Output the [x, y] coordinate of the center of the cell containing the given text.  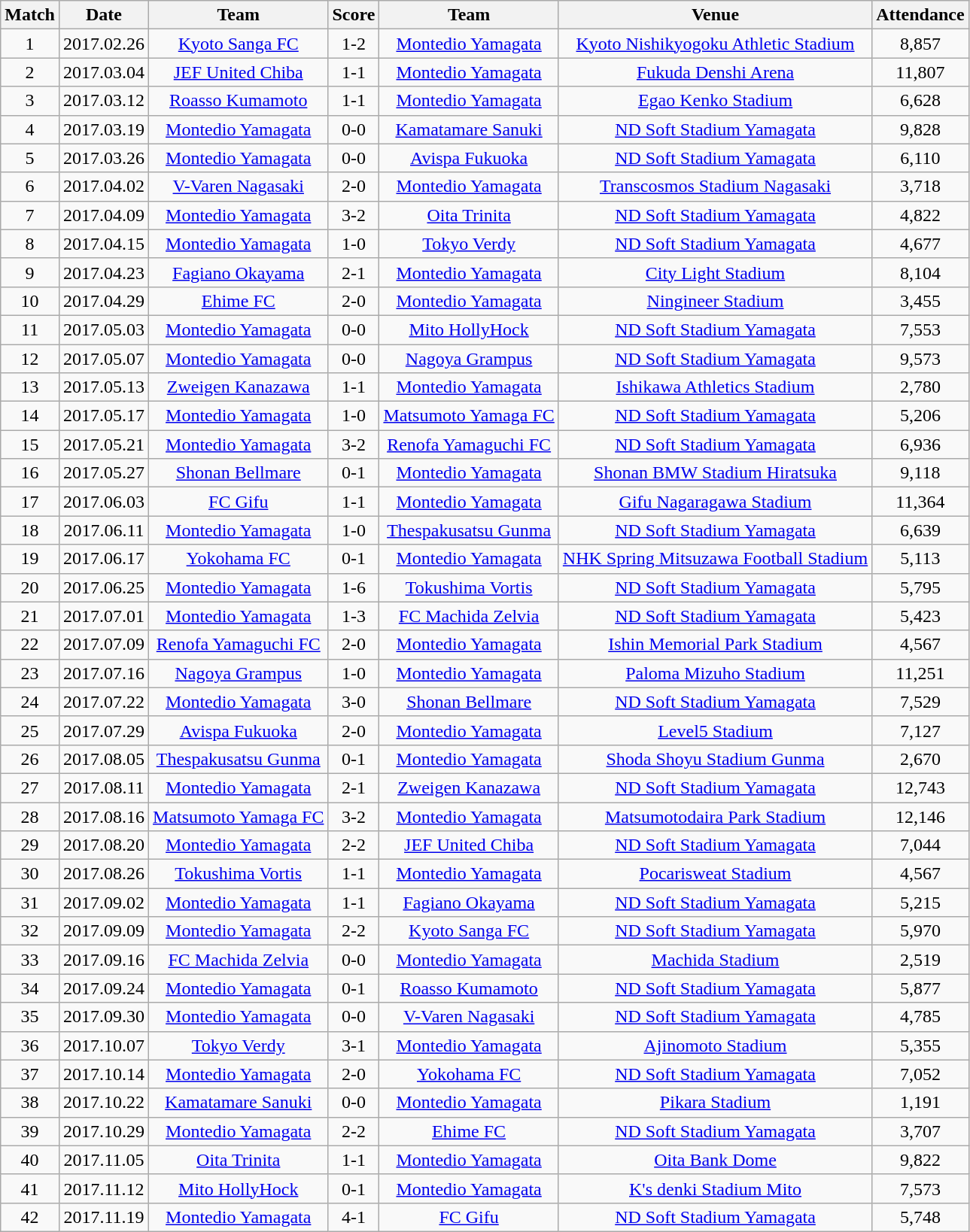
Matsumotodaira Park Stadium [715, 816]
Fukuda Denshi Arena [715, 72]
12 [30, 359]
5 [30, 158]
Attendance [920, 15]
42 [30, 1217]
Paloma Mizuho Stadium [715, 673]
35 [30, 1017]
7,052 [920, 1074]
9 [30, 272]
15 [30, 445]
22 [30, 645]
21 [30, 616]
25 [30, 730]
39 [30, 1131]
Ishikawa Athletics Stadium [715, 387]
7,573 [920, 1188]
11,807 [920, 72]
NHK Spring Mitsuzawa Football Stadium [715, 559]
31 [30, 903]
Score [354, 15]
2,519 [920, 960]
Kyoto Nishikyogoku Athletic Stadium [715, 44]
2017.06.17 [104, 559]
6,110 [920, 158]
20 [30, 587]
Oita Bank Dome [715, 1160]
5,970 [920, 931]
2017.11.12 [104, 1188]
30 [30, 874]
2017.04.15 [104, 244]
11,364 [920, 502]
2017.07.16 [104, 673]
2017.08.11 [104, 787]
2017.04.29 [104, 301]
Shonan BMW Stadium Hiratsuka [715, 473]
38 [30, 1103]
26 [30, 759]
2017.07.09 [104, 645]
5,423 [920, 616]
2017.07.22 [104, 702]
2017.09.02 [104, 903]
5,215 [920, 903]
5,795 [920, 587]
2017.09.16 [104, 960]
19 [30, 559]
Ishin Memorial Park Stadium [715, 645]
2017.09.30 [104, 1017]
6,639 [920, 530]
40 [30, 1160]
33 [30, 960]
4 [30, 129]
Machida Stadium [715, 960]
37 [30, 1074]
5,877 [920, 988]
6,936 [920, 445]
1-3 [354, 616]
2017.07.01 [104, 616]
9,573 [920, 359]
4,785 [920, 1017]
36 [30, 1045]
2017.03.26 [104, 158]
2017.04.02 [104, 187]
5,206 [920, 416]
Pikara Stadium [715, 1103]
9,828 [920, 129]
2017.04.09 [104, 215]
Ningineer Stadium [715, 301]
2017.05.03 [104, 329]
3,455 [920, 301]
3,707 [920, 1131]
Date [104, 15]
12,146 [920, 816]
3 [30, 101]
13 [30, 387]
10 [30, 301]
8,104 [920, 272]
9,822 [920, 1160]
8,857 [920, 44]
12,743 [920, 787]
2017.10.14 [104, 1074]
2017.09.09 [104, 931]
2017.05.21 [104, 445]
5,748 [920, 1217]
18 [30, 530]
2017.10.07 [104, 1045]
28 [30, 816]
2017.09.24 [104, 988]
2017.05.17 [104, 416]
29 [30, 845]
5,355 [920, 1045]
34 [30, 988]
Gifu Nagaragawa Stadium [715, 502]
2017.04.23 [104, 272]
Match [30, 15]
11 [30, 329]
4,822 [920, 215]
1-6 [354, 587]
9,118 [920, 473]
3,718 [920, 187]
2017.11.19 [104, 1217]
24 [30, 702]
2017.08.05 [104, 759]
6,628 [920, 101]
16 [30, 473]
6 [30, 187]
5,113 [920, 559]
Egao Kenko Stadium [715, 101]
2017.07.29 [104, 730]
2017.11.05 [104, 1160]
7,553 [920, 329]
2017.10.29 [104, 1131]
2017.02.26 [104, 44]
2017.08.20 [104, 845]
Ajinomoto Stadium [715, 1045]
8 [30, 244]
1-2 [354, 44]
Venue [715, 15]
2 [30, 72]
2017.03.04 [104, 72]
14 [30, 416]
7,529 [920, 702]
2017.06.11 [104, 530]
2017.03.12 [104, 101]
2017.05.07 [104, 359]
7,127 [920, 730]
7 [30, 215]
3-0 [354, 702]
1,191 [920, 1103]
2017.06.03 [104, 502]
11,251 [920, 673]
2017.10.22 [104, 1103]
2017.03.19 [104, 129]
Shoda Shoyu Stadium Gunma [715, 759]
2,780 [920, 387]
2017.08.26 [104, 874]
2,670 [920, 759]
Pocarisweat Stadium [715, 874]
2017.05.13 [104, 387]
4-1 [354, 1217]
City Light Stadium [715, 272]
2017.06.25 [104, 587]
2017.05.27 [104, 473]
41 [30, 1188]
Transcosmos Stadium Nagasaki [715, 187]
1 [30, 44]
32 [30, 931]
2017.08.16 [104, 816]
23 [30, 673]
7,044 [920, 845]
17 [30, 502]
Level5 Stadium [715, 730]
3-1 [354, 1045]
K's denki Stadium Mito [715, 1188]
27 [30, 787]
4,677 [920, 244]
